Detect which cell encompasses the target text, then output its [x, y] center coordinate. 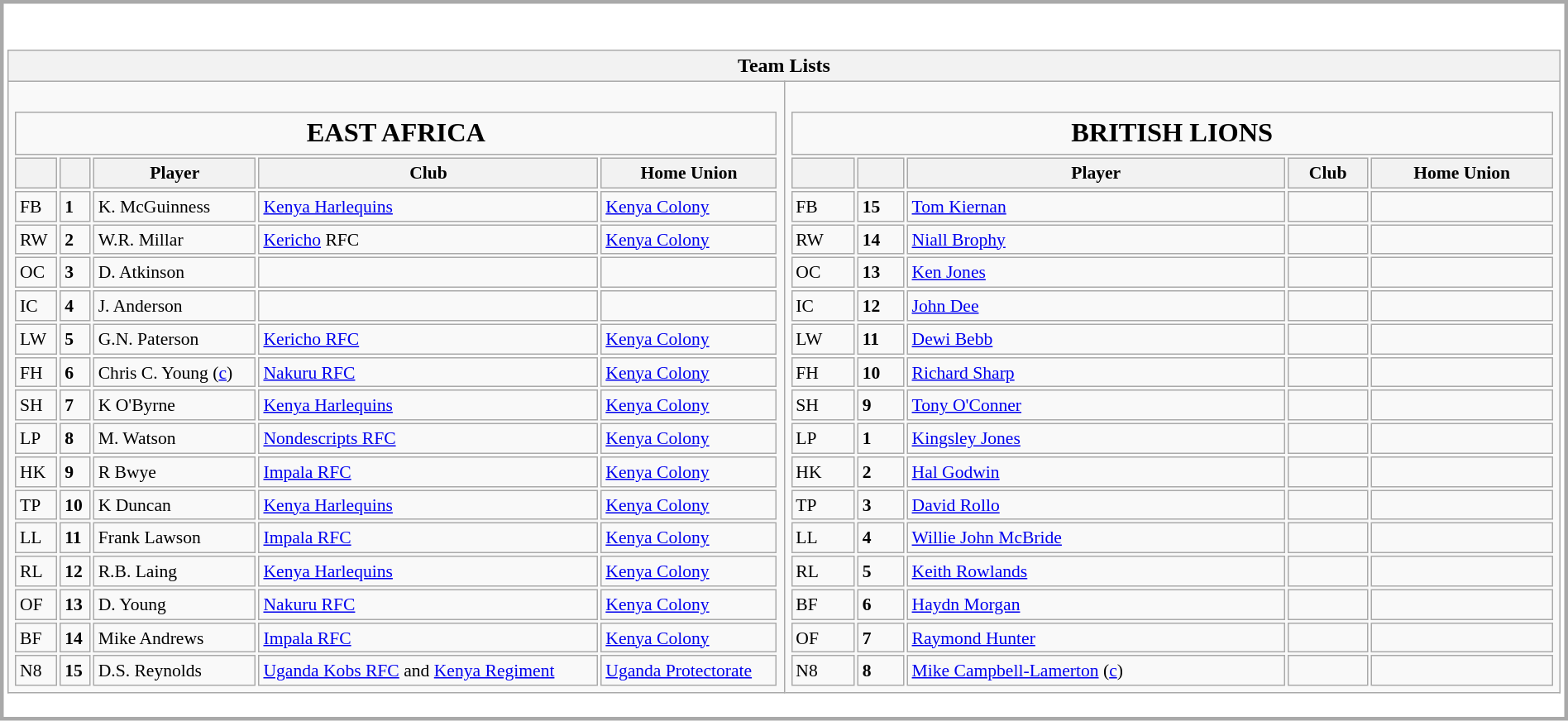
G.N. Paterson [175, 339]
Uganda Protectorate [688, 671]
R Bwye [175, 471]
Chris C. Young (c) [175, 372]
Mike Campbell-Lamerton (c) [1097, 671]
Haydn Morgan [1097, 604]
BRITISH LIONS [1173, 132]
Nondescripts RFC [428, 438]
K Duncan [175, 504]
Hal Godwin [1097, 471]
Frank Lawson [175, 537]
Mike Andrews [175, 638]
Ken Jones [1097, 273]
Tony O'Conner [1097, 405]
K. McGuinness [175, 207]
Dewi Bebb [1097, 339]
Niall Brophy [1097, 240]
W.R. Millar [175, 240]
Willie John McBride [1097, 537]
D.S. Reynolds [175, 671]
Kingsley Jones [1097, 438]
D. Atkinson [175, 273]
M. Watson [175, 438]
EAST AFRICA [395, 132]
Team Lists [784, 66]
Tom Kiernan [1097, 207]
K O'Byrne [175, 405]
J. Anderson [175, 306]
R.B. Laing [175, 571]
D. Young [175, 604]
David Rollo [1097, 504]
Uganda Kobs RFC and Kenya Regiment [428, 671]
John Dee [1097, 306]
Richard Sharp [1097, 372]
Raymond Hunter [1097, 638]
Keith Rowlands [1097, 571]
